Detect which cell encompasses the target text, then output its (X, Y) center coordinate. 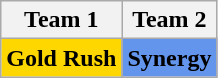
Gold Rush (62, 58)
Team 1 (62, 20)
Team 2 (170, 20)
Synergy (170, 58)
